Find where the given text appears and provide that cell's center as [x, y] coordinate. 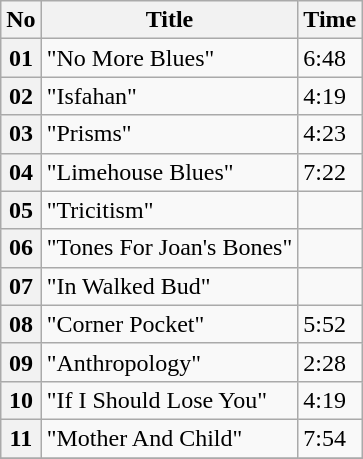
"If I Should Lose You" [170, 400]
06 [21, 248]
4:23 [330, 134]
07 [21, 286]
11 [21, 438]
04 [21, 172]
10 [21, 400]
08 [21, 324]
7:22 [330, 172]
6:48 [330, 58]
"Limehouse Blues" [170, 172]
"Prisms" [170, 134]
Time [330, 20]
5:52 [330, 324]
03 [21, 134]
"No More Blues" [170, 58]
09 [21, 362]
"Tones For Joan's Bones" [170, 248]
05 [21, 210]
01 [21, 58]
"Anthropology" [170, 362]
No [21, 20]
7:54 [330, 438]
"Tricitism" [170, 210]
02 [21, 96]
"Corner Pocket" [170, 324]
"In Walked Bud" [170, 286]
Title [170, 20]
"Isfahan" [170, 96]
"Mother And Child" [170, 438]
2:28 [330, 362]
